Pinpoint the cell where the given text exists, returning its (x, y) midpoint coordinate. 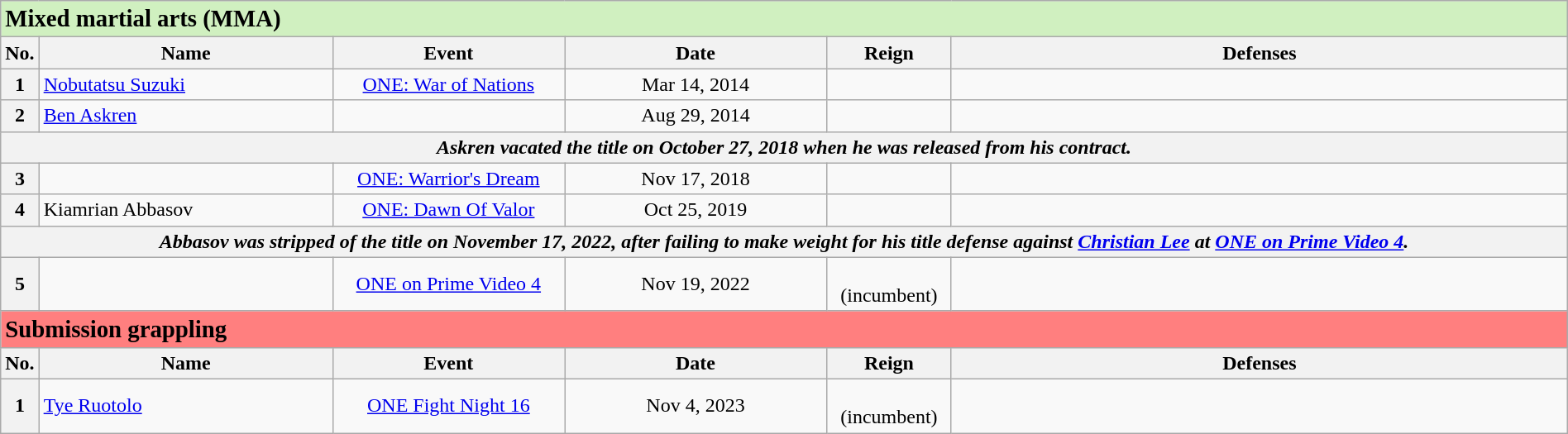
ONE Fight Night 16 (448, 405)
ONE: War of Nations (448, 84)
Askren vacated the title on October 27, 2018 when he was released from his contract. (784, 147)
Nov 17, 2018 (696, 179)
Nobutatsu Suzuki (185, 84)
Oct 25, 2019 (696, 210)
Nov 4, 2023 (696, 405)
Mixed martial arts (MMA) (784, 19)
Kiamrian Abbasov (185, 210)
Tye Ruotolo (185, 405)
3 (20, 179)
Submission grappling (784, 329)
4 (20, 210)
ONE: Warrior's Dream (448, 179)
ONE: Dawn Of Valor (448, 210)
Aug 29, 2014 (696, 116)
ONE on Prime Video 4 (448, 284)
2 (20, 116)
5 (20, 284)
Mar 14, 2014 (696, 84)
Ben Askren (185, 116)
Nov 19, 2022 (696, 284)
